Return the [X, Y] coordinate for the center point of the cell that contains the specified text.  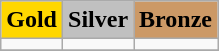
Bronze [176, 20]
Silver [98, 20]
Gold [32, 20]
